Search for the cell housing the specified text and yield its (X, Y) center coordinate. 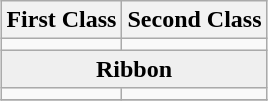
First Class (62, 20)
Second Class (194, 20)
Ribbon (134, 69)
